Pinpoint the cell where the given text exists, returning its [X, Y] midpoint coordinate. 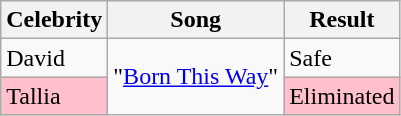
Celebrity [54, 20]
Song [196, 20]
"Born This Way" [196, 77]
Eliminated [342, 96]
Result [342, 20]
Safe [342, 58]
Tallia [54, 96]
David [54, 58]
